Provide the (X, Y) coordinate of the cell's center where the given text is located.  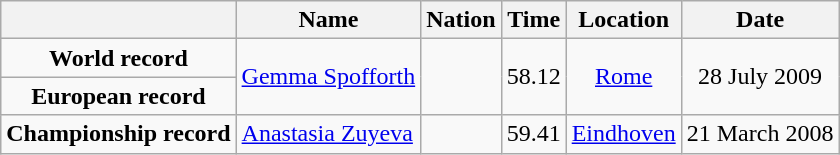
World record (118, 58)
Championship record (118, 134)
Rome (624, 77)
European record (118, 96)
Date (760, 20)
59.41 (534, 134)
Eindhoven (624, 134)
Nation (461, 20)
58.12 (534, 77)
Gemma Spofforth (328, 77)
21 March 2008 (760, 134)
Anastasia Zuyeva (328, 134)
28 July 2009 (760, 77)
Time (534, 20)
Name (328, 20)
Location (624, 20)
